Output the (X, Y) coordinate of the center of the cell containing the given text.  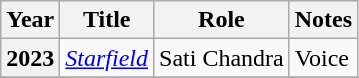
2023 (30, 58)
Voice (323, 58)
Title (107, 20)
Role (222, 20)
Notes (323, 20)
Sati Chandra (222, 58)
Year (30, 20)
Starfield (107, 58)
